Determine the (X, Y) coordinate at the center of the cell enclosing the given text.  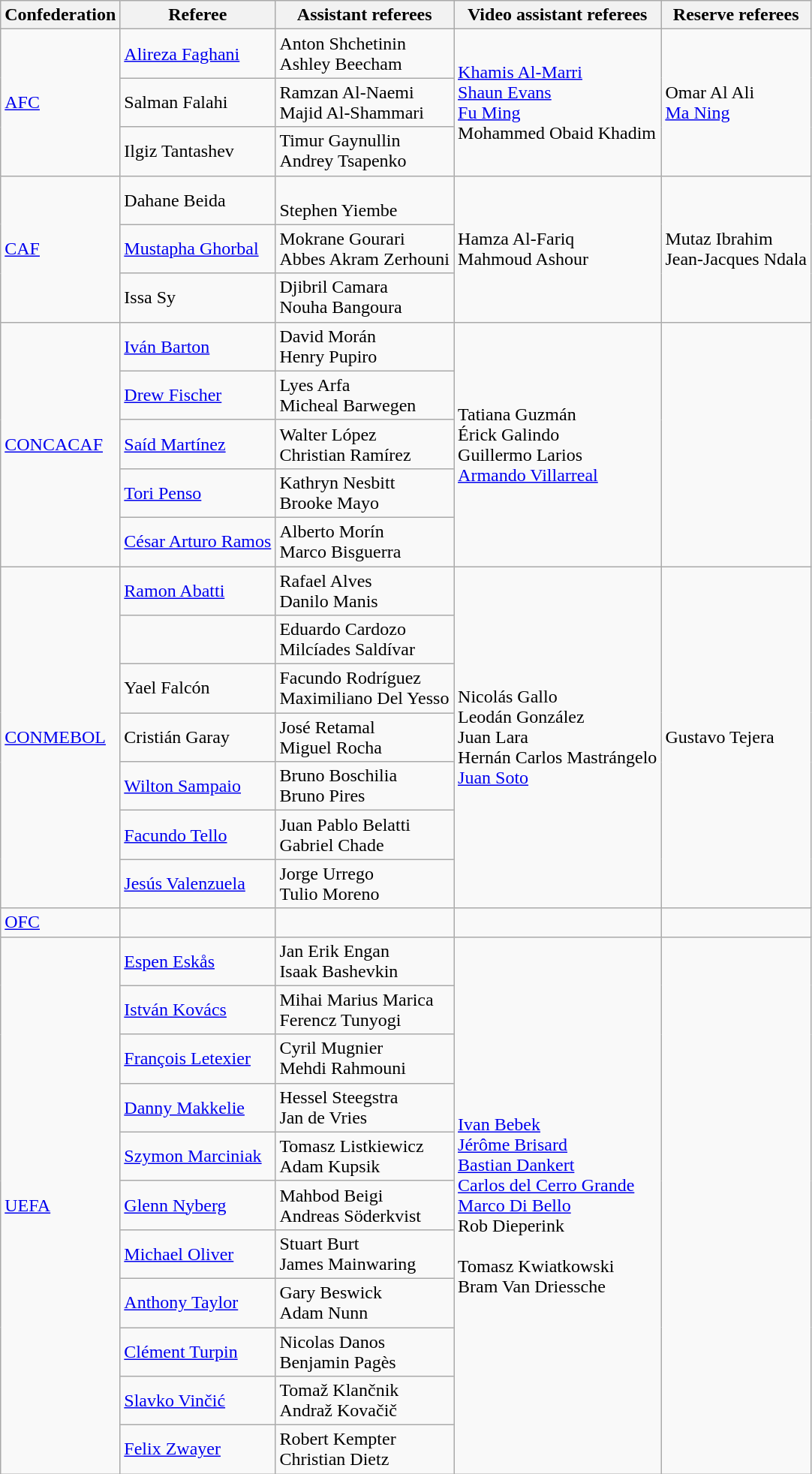
Ilgiz Tantashev (198, 152)
Clément Turpin (198, 1351)
István Kovács (198, 1010)
Tatiana Guzmán Érick Galindo Guillermo Larios Armando Villarreal (558, 444)
Gary Beswick Adam Nunn (365, 1303)
CONCACAF (60, 444)
Kathryn Nesbitt Brooke Mayo (365, 492)
Timur Gaynullin Andrey Tsapenko (365, 152)
Felix Zwayer (198, 1450)
Assistant referees (365, 15)
Robert Kempter Christian Dietz (365, 1450)
Dahane Beida (198, 200)
Video assistant referees (558, 15)
Tori Penso (198, 492)
Cristián Garay (198, 737)
Ramon Abatti (198, 590)
David Morán Henry Pupiro (365, 347)
Hessel Steegstra Jan de Vries (365, 1108)
Mahbod Beigi Andreas Söderkvist (365, 1205)
Wilton Sampaio (198, 787)
Walter López Christian Ramírez (365, 444)
Danny Makkelie (198, 1108)
Gustavo Tejera (736, 737)
Mutaz Ibrahim Jean-Jacques Ndala (736, 249)
Juan Pablo Belatti Gabriel Chade (365, 835)
Facundo Rodríguez Maximiliano Del Yesso (365, 689)
Glenn Nyberg (198, 1205)
Issa Sy (198, 297)
Mustapha Ghorbal (198, 249)
François Letexier (198, 1058)
Slavko Vinčić (198, 1400)
Szymon Marciniak (198, 1156)
OFC (60, 922)
CONMEBOL (60, 737)
Espen Eskås (198, 961)
CAF (60, 249)
UEFA (60, 1205)
Ivan Bebek Jérôme Brisard Bastian Dankert Carlos del Cerro Grande Marco Di Bello Rob Dieperink Tomasz Kwiatkowski Bram Van Driessche (558, 1205)
Michael Oliver (198, 1253)
Jan Erik Engan Isaak Bashevkin (365, 961)
Jesús Valenzuela (198, 884)
Drew Fischer (198, 395)
Referee (198, 15)
Yael Falcón (198, 689)
Lyes Arfa Micheal Barwegen (365, 395)
Tomasz Listkiewicz Adam Kupsik (365, 1156)
Ramzan Al-Naemi Majid Al-Shammari (365, 102)
Saíd Martínez (198, 444)
Stephen Yiembe (365, 200)
Facundo Tello (198, 835)
Alireza Faghani (198, 54)
Stuart Burt James Mainwaring (365, 1253)
Mokrane Gourari Abbes Akram Zerhouni (365, 249)
Eduardo Cardozo Milcíades Saldívar (365, 639)
Khamis Al-Marri Shaun Evans Fu Ming Mohammed Obaid Khadim (558, 102)
José Retamal Miguel Rocha (365, 737)
Iván Barton (198, 347)
Omar Al Ali Ma Ning (736, 102)
Alberto Morín Marco Bisguerra (365, 542)
Cyril Mugnier Mehdi Rahmouni (365, 1058)
Jorge Urrego Tulio Moreno (365, 884)
Anton Shchetinin Ashley Beecham (365, 54)
César Arturo Ramos (198, 542)
Anthony Taylor (198, 1303)
Salman Falahi (198, 102)
Tomaž Klančnik Andraž Kovačič (365, 1400)
Nicolás Gallo Leodán González Juan Lara Hernán Carlos Mastrángelo Juan Soto (558, 737)
Confederation (60, 15)
AFC (60, 102)
Mihai Marius Marica Ferencz Tunyogi (365, 1010)
Rafael Alves Danilo Manis (365, 590)
Hamza Al-Fariq Mahmoud Ashour (558, 249)
Nicolas Danos Benjamin Pagès (365, 1351)
Djibril Camara Nouha Bangoura (365, 297)
Bruno Boschilia Bruno Pires (365, 787)
Reserve referees (736, 15)
